From the cell containing the given text, extract its center point as (x, y) coordinate. 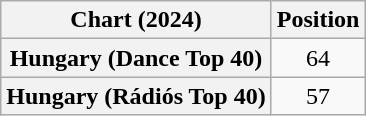
Hungary (Dance Top 40) (136, 58)
Position (318, 20)
57 (318, 96)
Chart (2024) (136, 20)
64 (318, 58)
Hungary (Rádiós Top 40) (136, 96)
